Capture the cell that displays the provided text and extract its (X, Y) central coordinate. 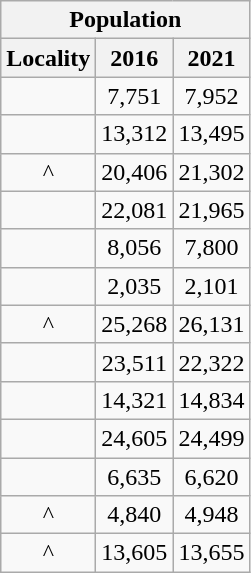
13,312 (134, 134)
21,302 (212, 172)
22,322 (212, 362)
13,605 (134, 553)
8,056 (134, 248)
2,035 (134, 286)
4,948 (212, 515)
Population (126, 20)
24,499 (212, 438)
22,081 (134, 210)
13,655 (212, 553)
13,495 (212, 134)
23,511 (134, 362)
7,800 (212, 248)
4,840 (134, 515)
2021 (212, 58)
6,620 (212, 477)
7,952 (212, 96)
6,635 (134, 477)
14,321 (134, 400)
25,268 (134, 324)
26,131 (212, 324)
7,751 (134, 96)
Locality (48, 58)
2,101 (212, 286)
2016 (134, 58)
21,965 (212, 210)
24,605 (134, 438)
20,406 (134, 172)
14,834 (212, 400)
